Return [x, y] of the center of cell containing provided text 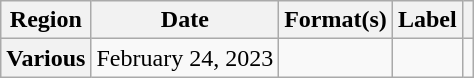
Label [427, 20]
Date [185, 20]
Region [46, 20]
Format(s) [336, 20]
February 24, 2023 [185, 58]
Various [46, 58]
